Find where the given text appears and provide that cell's center as (x, y) coordinate. 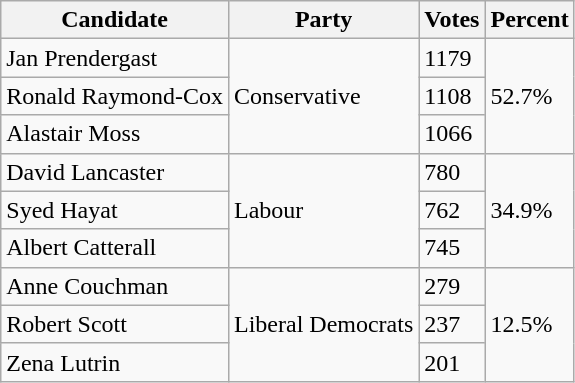
12.5% (530, 324)
745 (452, 248)
Party (323, 20)
Albert Catterall (115, 248)
1179 (452, 58)
David Lancaster (115, 172)
Alastair Moss (115, 134)
Jan Prendergast (115, 58)
201 (452, 362)
Candidate (115, 20)
279 (452, 286)
Robert Scott (115, 324)
Votes (452, 20)
52.7% (530, 96)
Liberal Democrats (323, 324)
Syed Hayat (115, 210)
Conservative (323, 96)
34.9% (530, 210)
Zena Lutrin (115, 362)
Anne Couchman (115, 286)
1066 (452, 134)
Labour (323, 210)
Percent (530, 20)
237 (452, 324)
762 (452, 210)
780 (452, 172)
Ronald Raymond-Cox (115, 96)
1108 (452, 96)
